Output the [X, Y] coordinate of the center of the cell containing the given text.  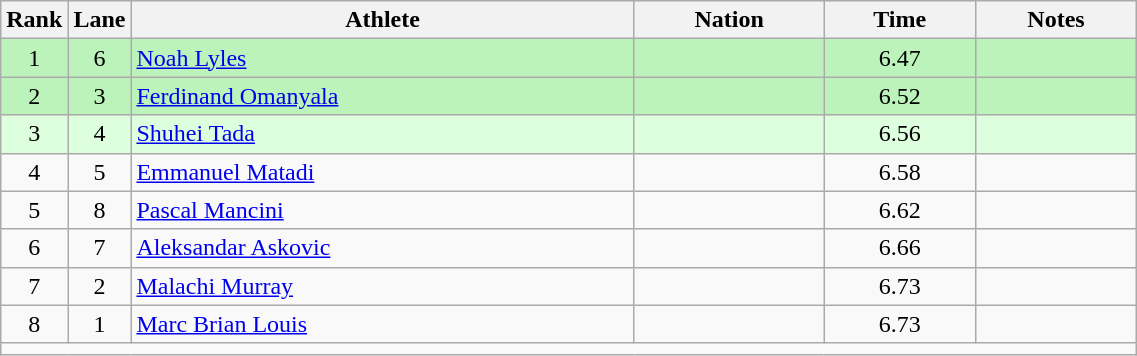
Rank [34, 20]
Shuhei Tada [382, 134]
6.56 [900, 134]
6.52 [900, 96]
Athlete [382, 20]
Ferdinand Omanyala [382, 96]
Time [900, 20]
6.58 [900, 172]
6.66 [900, 248]
6.62 [900, 210]
Pascal Mancini [382, 210]
6.47 [900, 58]
Emmanuel Matadi [382, 172]
Noah Lyles [382, 58]
Marc Brian Louis [382, 324]
Malachi Murray [382, 286]
Aleksandar Askovic [382, 248]
Notes [1056, 20]
Nation [729, 20]
Lane [100, 20]
